Find where the given text appears and provide that cell's center as (x, y) coordinate. 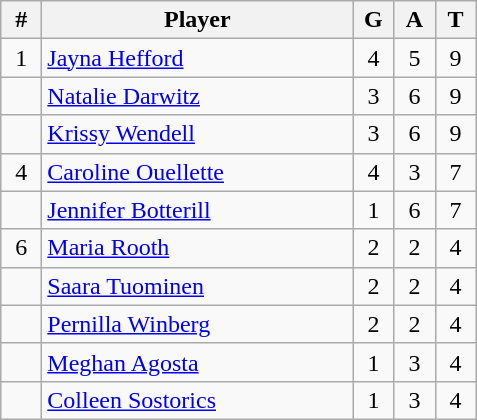
Colleen Sostorics (198, 400)
Jennifer Botterill (198, 210)
Meghan Agosta (198, 362)
# (22, 20)
Player (198, 20)
Krissy Wendell (198, 134)
Maria Rooth (198, 248)
Saara Tuominen (198, 286)
Natalie Darwitz (198, 96)
A (414, 20)
Pernilla Winberg (198, 324)
Caroline Ouellette (198, 172)
T (456, 20)
5 (414, 58)
G (374, 20)
Jayna Hefford (198, 58)
